Determine the (x, y) coordinate at the center of the cell enclosing the given text.  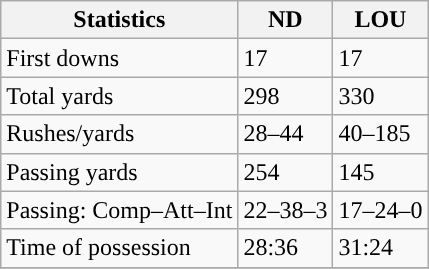
31:24 (380, 248)
Statistics (120, 20)
298 (286, 96)
28–44 (286, 134)
Passing yards (120, 172)
LOU (380, 20)
Passing: Comp–Att–Int (120, 210)
40–185 (380, 134)
Time of possession (120, 248)
First downs (120, 58)
28:36 (286, 248)
145 (380, 172)
17–24–0 (380, 210)
ND (286, 20)
254 (286, 172)
330 (380, 96)
22–38–3 (286, 210)
Rushes/yards (120, 134)
Total yards (120, 96)
